Determine the (x, y) coordinate at the center of the cell enclosing the given text.  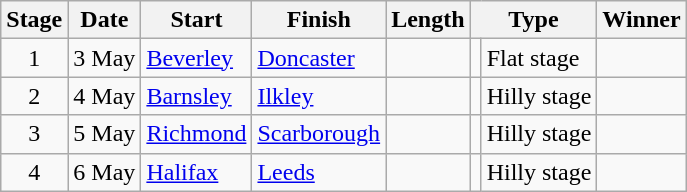
Date (104, 20)
3 May (104, 58)
4 May (104, 96)
Winner (642, 20)
2 (34, 96)
Start (196, 20)
Leeds (319, 172)
Flat stage (539, 58)
Doncaster (319, 58)
3 (34, 134)
Scarborough (319, 134)
Finish (319, 20)
4 (34, 172)
5 May (104, 134)
6 May (104, 172)
1 (34, 58)
Stage (34, 20)
Richmond (196, 134)
Barnsley (196, 96)
Ilkley (319, 96)
Beverley (196, 58)
Halifax (196, 172)
Length (428, 20)
Type (534, 20)
